Detect which cell encompasses the target text, then output its (x, y) center coordinate. 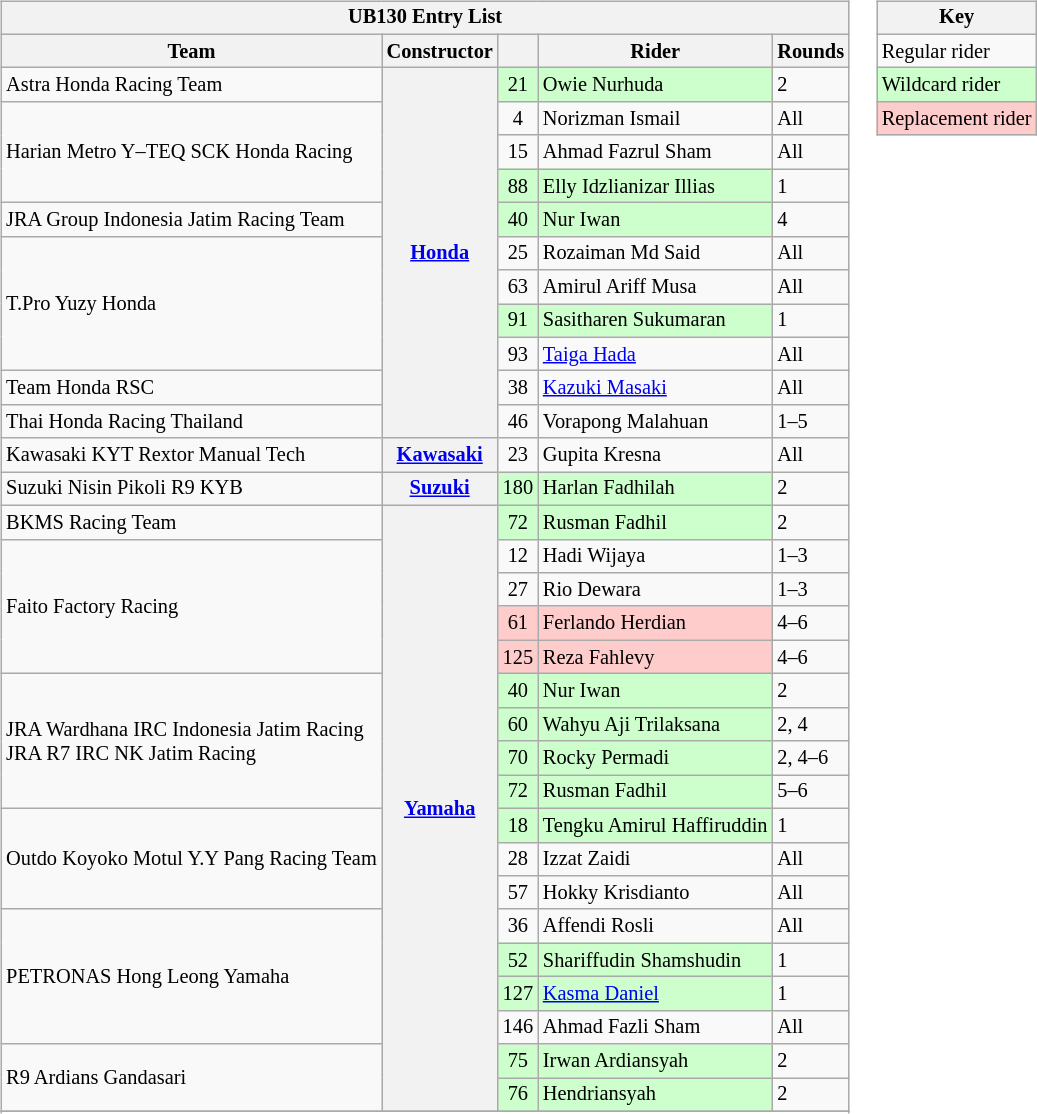
Owie Nurhuda (655, 85)
Taiga Hada (655, 354)
46 (518, 422)
Shariffudin Shamshudin (655, 960)
Rounds (810, 51)
2, 4–6 (810, 758)
27 (518, 590)
63 (518, 287)
38 (518, 388)
Constructor (440, 51)
127 (518, 994)
Rio Dewara (655, 590)
93 (518, 354)
Key (957, 18)
Thai Honda Racing Thailand (191, 422)
125 (518, 657)
Astra Honda Racing Team (191, 85)
Team Honda RSC (191, 388)
Amirul Ariff Musa (655, 287)
R9 Ardians Gandasari (191, 1078)
Hokky Krisdianto (655, 893)
Kazuki Masaki (655, 388)
52 (518, 960)
Rozaiman Md Said (655, 253)
Kawasaki KYT Rextor Manual Tech (191, 455)
Reza Fahlevy (655, 657)
Suzuki Nisin Pikoli R9 KYB (191, 489)
Vorapong Malahuan (655, 422)
25 (518, 253)
Replacement rider (957, 119)
23 (518, 455)
5–6 (810, 792)
PETRONAS Hong Leong Yamaha (191, 976)
Team (191, 51)
UB130 Entry List (425, 18)
Tengku Amirul Haffiruddin (655, 825)
BKMS Racing Team (191, 522)
Regular rider (957, 51)
180 (518, 489)
57 (518, 893)
Norizman Ismail (655, 119)
28 (518, 859)
Kasma Daniel (655, 994)
Gupita Kresna (655, 455)
Ahmad Fazli Sham (655, 1027)
Rider (655, 51)
75 (518, 1061)
Elly Idzlianizar Illias (655, 186)
Ferlando Herdian (655, 623)
61 (518, 623)
91 (518, 321)
Affendi Rosli (655, 926)
Irwan Ardiansyah (655, 1061)
21 (518, 85)
Harian Metro Y–TEQ SCK Honda Racing (191, 152)
2, 4 (810, 724)
Hadi Wijaya (655, 556)
88 (518, 186)
36 (518, 926)
60 (518, 724)
Izzat Zaidi (655, 859)
15 (518, 152)
Wildcard rider (957, 85)
Wahyu Aji Trilaksana (655, 724)
JRA Wardhana IRC Indonesia Jatim RacingJRA R7 IRC NK Jatim Racing (191, 742)
T.Pro Yuzy Honda (191, 304)
Sasitharen Sukumaran (655, 321)
JRA Group Indonesia Jatim Racing Team (191, 220)
Faito Factory Racing (191, 606)
70 (518, 758)
Outdo Koyoko Motul Y.Y Pang Racing Team (191, 858)
1–5 (810, 422)
Harlan Fadhilah (655, 489)
146 (518, 1027)
76 (518, 1095)
Kawasaki (440, 455)
12 (518, 556)
Yamaha (440, 808)
Ahmad Fazrul Sham (655, 152)
Suzuki (440, 489)
Honda (440, 253)
Rocky Permadi (655, 758)
Hendriansyah (655, 1095)
18 (518, 825)
